Return [X, Y] of the center of cell containing provided text 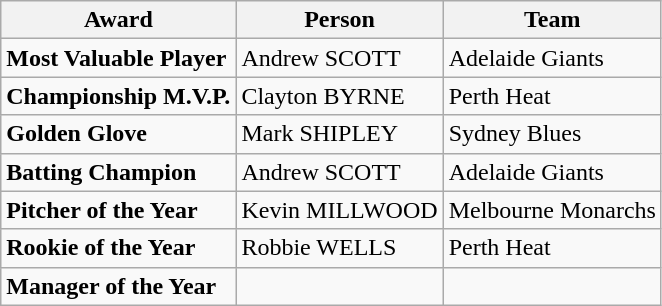
Clayton BYRNE [340, 96]
Sydney Blues [552, 134]
Most Valuable Player [118, 58]
Batting Champion [118, 172]
Robbie WELLS [340, 248]
Team [552, 20]
Person [340, 20]
Manager of the Year [118, 286]
Pitcher of the Year [118, 210]
Award [118, 20]
Championship M.V.P. [118, 96]
Kevin MILLWOOD [340, 210]
Melbourne Monarchs [552, 210]
Rookie of the Year [118, 248]
Golden Glove [118, 134]
Mark SHIPLEY [340, 134]
